Output the [X, Y] coordinate of the center of the cell containing the given text.  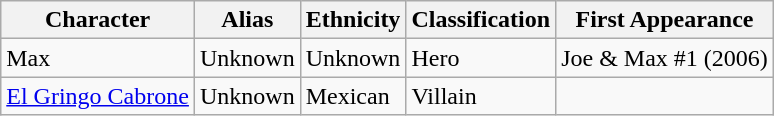
Character [98, 20]
Max [98, 58]
First Appearance [665, 20]
Classification [481, 20]
Joe & Max #1 (2006) [665, 58]
El Gringo Cabrone [98, 96]
Mexican [353, 96]
Alias [247, 20]
Villain [481, 96]
Ethnicity [353, 20]
Hero [481, 58]
